Locate the cell with the specified text and output its (X, Y) center coordinate. 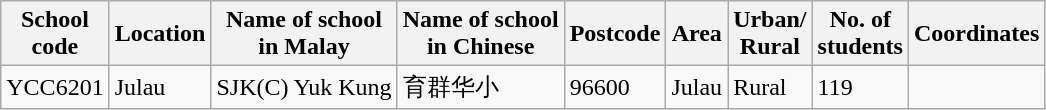
Name of schoolin Malay (304, 34)
Coordinates (976, 34)
Location (160, 34)
育群华小 (480, 88)
119 (860, 88)
96600 (615, 88)
SJK(C) Yuk Kung (304, 88)
Name of schoolin Chinese (480, 34)
No. ofstudents (860, 34)
Rural (770, 88)
Area (697, 34)
YCC6201 (55, 88)
Postcode (615, 34)
Urban/Rural (770, 34)
Schoolcode (55, 34)
